Pinpoint the cell where the given text exists, returning its [X, Y] midpoint coordinate. 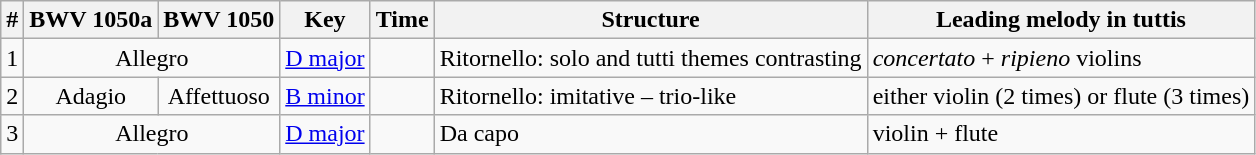
Ritornello: solo and tutti themes contrasting [650, 58]
B minor [325, 96]
concertato + ripieno violins [1061, 58]
2 [12, 96]
Leading melody in tuttis [1061, 20]
Adagio [91, 96]
BWV 1050a [91, 20]
Da capo [650, 134]
Time [402, 20]
1 [12, 58]
# [12, 20]
Affettuoso [219, 96]
either violin (2 times) or flute (3 times) [1061, 96]
Ritornello: imitative – trio-like [650, 96]
3 [12, 134]
Key [325, 20]
BWV 1050 [219, 20]
violin + flute [1061, 134]
Structure [650, 20]
